For the text-containing cell, return its midpoint in [X, Y] coordinate format. 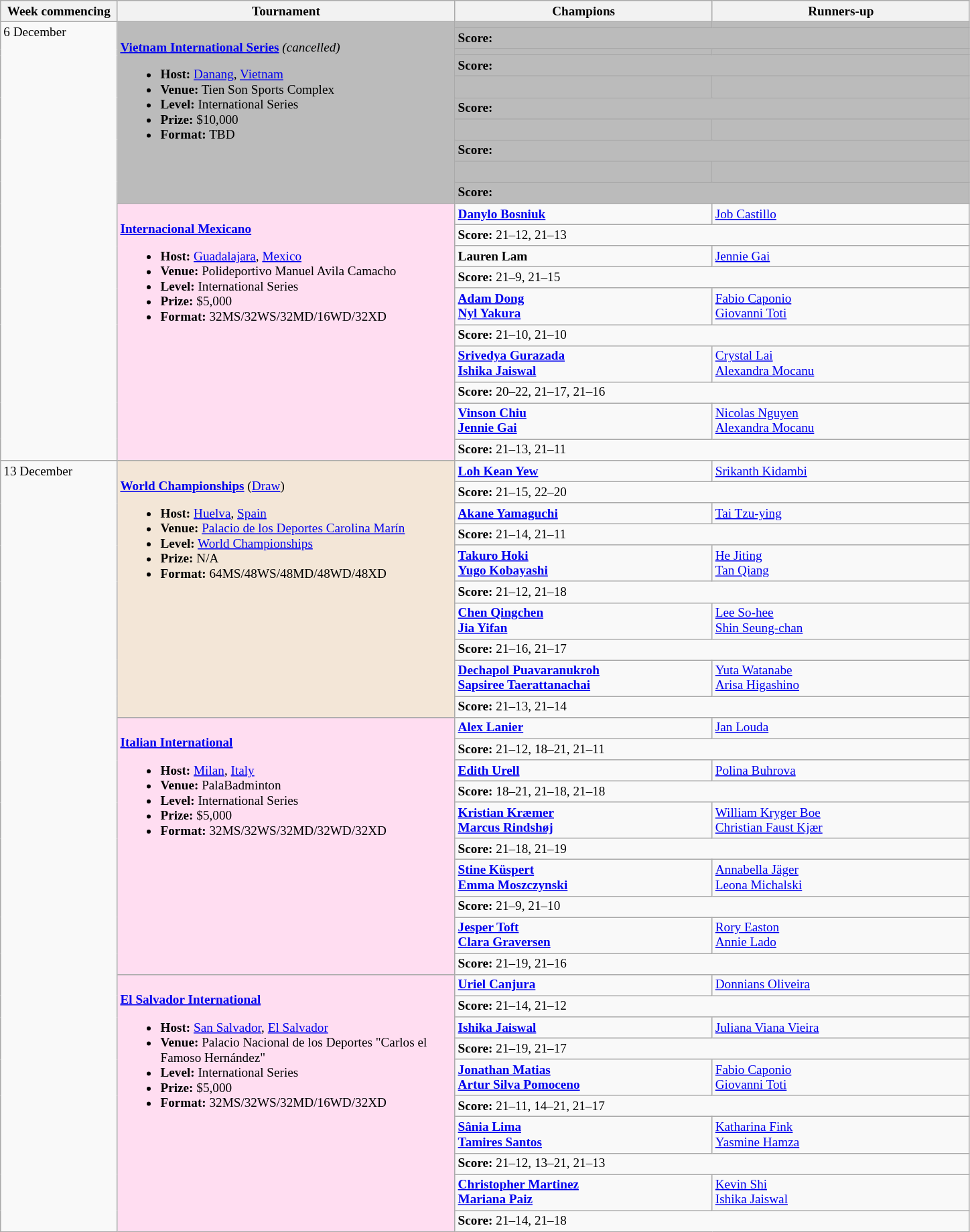
Jonathan Matias Artur Silva Pomoceno [583, 1077]
Stine Küspert Emma Moszczynski [583, 878]
Jesper Toft Clara Graversen [583, 935]
Champions [583, 11]
Lee So-hee Shin Seung-chan [841, 621]
Chen Qingchen Jia Yifan [583, 621]
Takuro Hoki Yugo Kobayashi [583, 563]
Kevin Shi Ishika Jaiswal [841, 1192]
Adam Dong Nyl Yakura [583, 306]
Christopher Martinez Mariana Paiz [583, 1192]
Uriel Canjura [583, 985]
Score: 21–13, 21–14 [712, 707]
He Jiting Tan Qiang [841, 563]
Score: 21–12, 21–13 [712, 235]
Italian InternationalHost: Milan, ItalyVenue: PalaBadmintonLevel: International SeriesPrize: $5,000Format: 32MS/32WS/32MD/32WD/32XD [286, 846]
Dechapol Puavaranukroh Sapsiree Taerattanachai [583, 678]
13 December [59, 846]
Danylo Bosniuk [583, 214]
Annabella Jäger Leona Michalski [841, 878]
Crystal Lai Alexandra Mocanu [841, 364]
Katharina Fink Yasmine Hamza [841, 1135]
Jennie Gai [841, 256]
Jan Louda [841, 728]
Kristian Kræmer Marcus Rindshøj [583, 820]
Score: 21–11, 14–21, 21–17 [712, 1106]
Donnians Oliveira [841, 985]
Score: 21–12, 21–18 [712, 592]
Runners-up [841, 11]
Akane Yamaguchi [583, 514]
Polina Buhrova [841, 771]
Juliana Viana Vieira [841, 1028]
Vinson Chiu Jennie Gai [583, 421]
Score: 21–18, 21–19 [712, 849]
Score: 21–15, 22–20 [712, 492]
William Kryger Boe Christian Faust Kjær [841, 820]
Tournament [286, 11]
Score: 21–12, 18–21, 21–11 [712, 749]
Score: 21–19, 21–16 [712, 964]
6 December [59, 241]
Score: 21–14, 21–11 [712, 534]
Job Castillo [841, 214]
Alex Lanier [583, 728]
Srivedya Gurazada Ishika Jaiswal [583, 364]
Score: 21–9, 21–10 [712, 907]
Score: 21–9, 21–15 [712, 278]
Score: 20–22, 21–17, 21–16 [712, 392]
Edith Urell [583, 771]
Score: 21–14, 21–12 [712, 1006]
Score: 21–16, 21–17 [712, 649]
Lauren Lam [583, 256]
Nicolas Nguyen Alexandra Mocanu [841, 421]
Score: 21–13, 21–11 [712, 450]
Vietnam International Series (cancelled)Host: Danang, VietnamVenue: Tien Son Sports ComplexLevel: International SeriesPrize: $10,000Format: TBD [286, 112]
Week commencing [59, 11]
Yuta Watanabe Arisa Higashino [841, 678]
Score: 21–12, 13–21, 21–13 [712, 1164]
Sânia Lima Tamires Santos [583, 1135]
Srikanth Kidambi [841, 471]
Tai Tzu-ying [841, 514]
Score: 21–14, 21–18 [712, 1221]
Rory Easton Annie Lado [841, 935]
Score: 21–10, 21–10 [712, 335]
Ishika Jaiswal [583, 1028]
Loh Kean Yew [583, 471]
Score: 21–19, 21–17 [712, 1049]
Score: 18–21, 21–18, 21–18 [712, 791]
